Return the (X, Y) coordinate for the center point of the cell that contains the specified text.  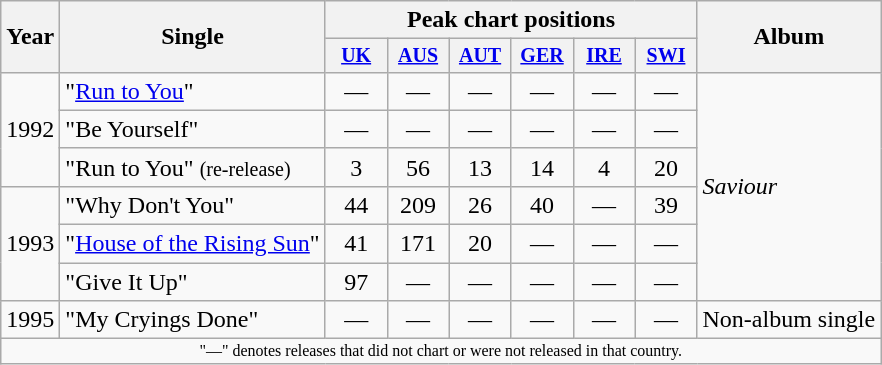
AUS (418, 56)
SWI (666, 56)
AUT (480, 56)
97 (356, 282)
14 (542, 167)
"Be Yourself" (192, 129)
Album (789, 37)
56 (418, 167)
44 (356, 205)
209 (418, 205)
IRE (604, 56)
3 (356, 167)
Non-album single (789, 320)
41 (356, 244)
GER (542, 56)
"Give It Up" (192, 282)
1995 (30, 320)
4 (604, 167)
"Run to You" (re-release) (192, 167)
171 (418, 244)
39 (666, 205)
UK (356, 56)
"Why Don't You" (192, 205)
"—" denotes releases that did not chart or were not released in that country. (441, 351)
1992 (30, 129)
"House of the Rising Sun" (192, 244)
13 (480, 167)
Saviour (789, 186)
Year (30, 37)
Single (192, 37)
Peak chart positions (511, 20)
40 (542, 205)
26 (480, 205)
"Run to You" (192, 91)
1993 (30, 243)
"My Cryings Done" (192, 320)
